Determine the [X, Y] coordinate at the center of the cell enclosing the given text.  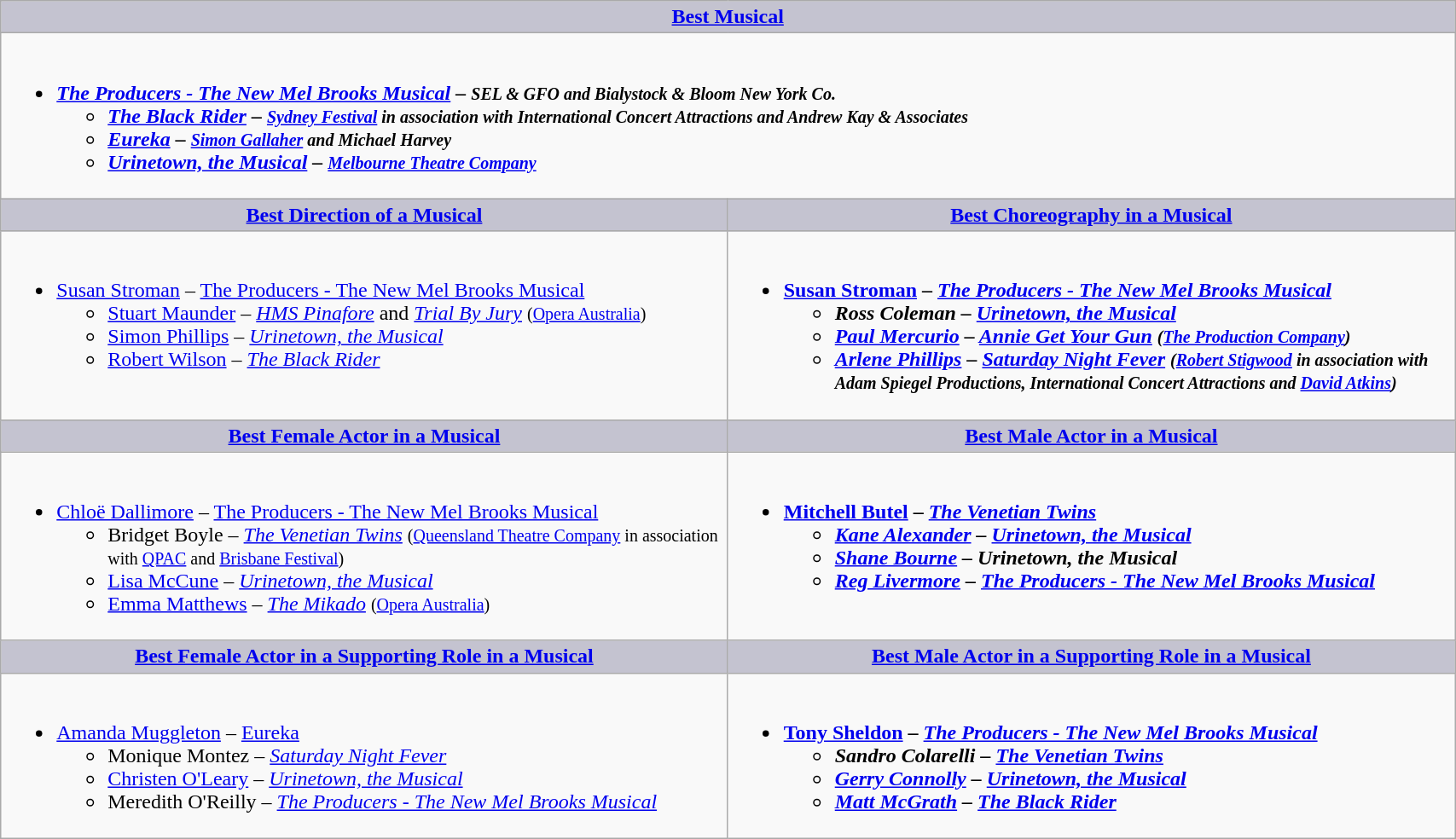
Best Musical [728, 17]
Best Female Actor in a Musical [364, 436]
Best Male Actor in a Musical [1091, 436]
Best Female Actor in a Supporting Role in a Musical [364, 657]
Best Male Actor in a Supporting Role in a Musical [1091, 657]
Best Choreography in a Musical [1091, 215]
Best Direction of a Musical [364, 215]
